Search for the cell housing the specified text and yield its (X, Y) center coordinate. 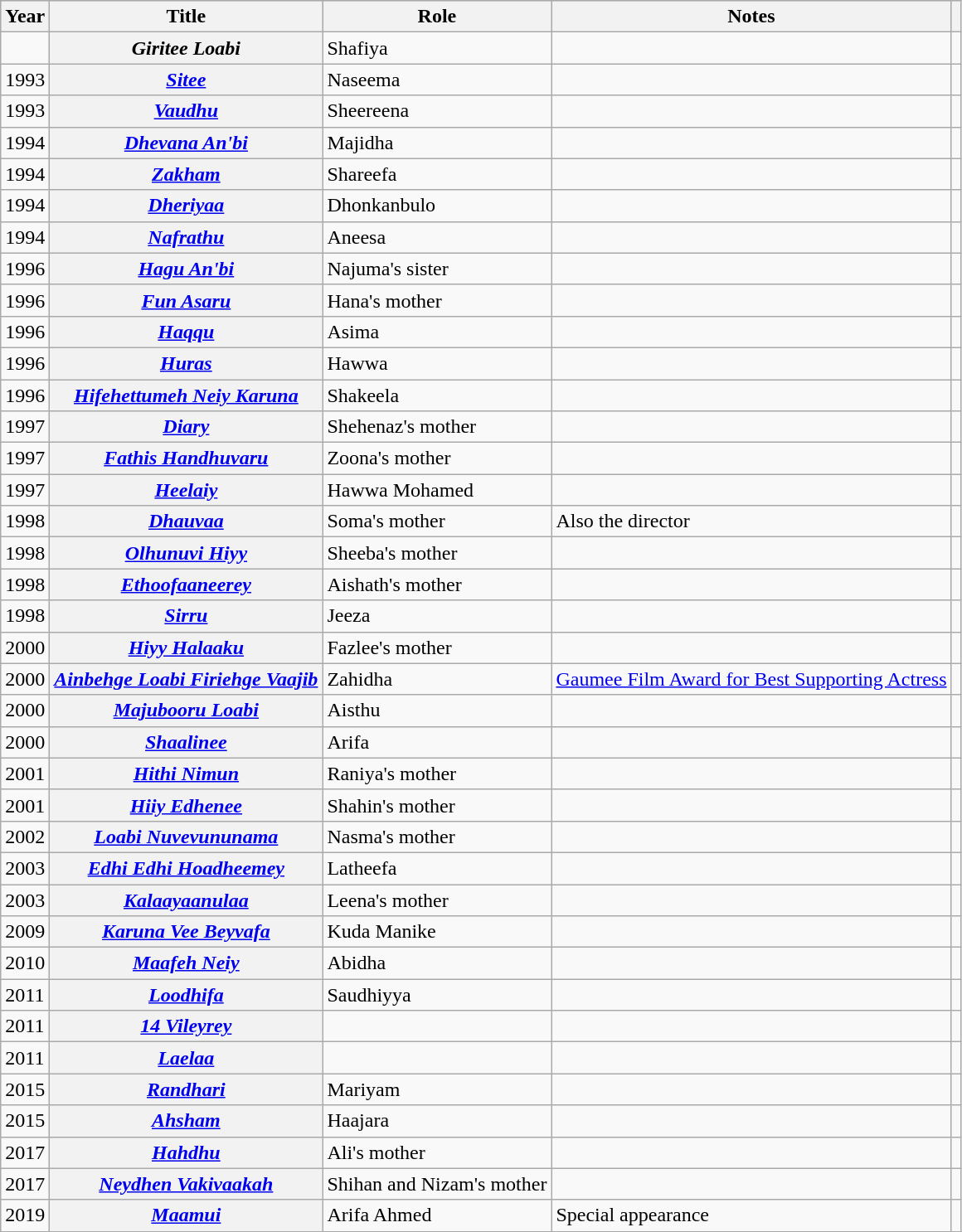
Shareefa (437, 174)
Haqqu (186, 332)
2019 (25, 1215)
Maamui (186, 1215)
Saudhiyya (437, 995)
Sirru (186, 616)
Zahidha (437, 679)
Fazlee's mother (437, 648)
Gaumee Film Award for Best Supporting Actress (751, 679)
Neydhen Vakivaakah (186, 1184)
Shakeela (437, 395)
Arifa Ahmed (437, 1215)
Hana's mother (437, 300)
Hiyy Halaaku (186, 648)
Karuna Vee Beyvafa (186, 932)
Ahsham (186, 1121)
Shihan and Nizam's mother (437, 1184)
Nasma's mother (437, 837)
Heelaiy (186, 490)
Nafrathu (186, 237)
Haajara (437, 1121)
Naseema (437, 80)
2002 (25, 837)
Zoona's mother (437, 458)
Dhauvaa (186, 521)
Ainbehge Loabi Firiehge Vaajib (186, 679)
Maafeh Neiy (186, 963)
Dhevana An'bi (186, 143)
Shehenaz's mother (437, 427)
Majubooru Loabi (186, 711)
Laelaa (186, 1058)
Shahin's mother (437, 805)
Notes (751, 17)
Hahdhu (186, 1152)
Year (25, 17)
Randhari (186, 1089)
Raniya's mother (437, 774)
Edhi Edhi Hoadheemey (186, 868)
Hawwa Mohamed (437, 490)
Hiiy Edhenee (186, 805)
Diary (186, 427)
2010 (25, 963)
Kalaayaanulaa (186, 900)
Sheereena (437, 111)
Role (437, 17)
Kuda Manike (437, 932)
Huras (186, 363)
Title (186, 17)
Olhunuvi Hiyy (186, 553)
14 Vileyrey (186, 1026)
Hagu An'bi (186, 269)
Najuma's sister (437, 269)
Aisthu (437, 711)
Fathis Handhuvaru (186, 458)
Special appearance (751, 1215)
Sheeba's mother (437, 553)
Shafiya (437, 48)
2009 (25, 932)
Asima (437, 332)
Leena's mother (437, 900)
Hawwa (437, 363)
Hithi Nimun (186, 774)
Giritee Loabi (186, 48)
Abidha (437, 963)
Dheriyaa (186, 206)
Ali's mother (437, 1152)
Also the director (751, 521)
Ethoofaaneerey (186, 584)
Latheefa (437, 868)
Mariyam (437, 1089)
Sitee (186, 80)
Soma's mother (437, 521)
Arifa (437, 742)
Loodhifa (186, 995)
Zakham (186, 174)
Majidha (437, 143)
Vaudhu (186, 111)
Jeeza (437, 616)
Hifehettumeh Neiy Karuna (186, 395)
Aneesa (437, 237)
Loabi Nuvevununama (186, 837)
Shaalinee (186, 742)
Dhonkanbulo (437, 206)
Aishath's mother (437, 584)
Fun Asaru (186, 300)
